Determine the [x, y] coordinate at the center of the cell enclosing the given text.  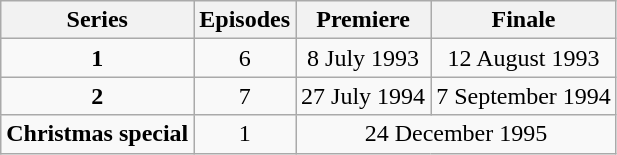
Premiere [364, 20]
27 July 1994 [364, 96]
Finale [524, 20]
24 December 1995 [456, 134]
Episodes [245, 20]
7 September 1994 [524, 96]
7 [245, 96]
12 August 1993 [524, 58]
Series [98, 20]
8 July 1993 [364, 58]
Christmas special [98, 134]
2 [98, 96]
6 [245, 58]
